From the cell containing the given text, extract its center point as [x, y] coordinate. 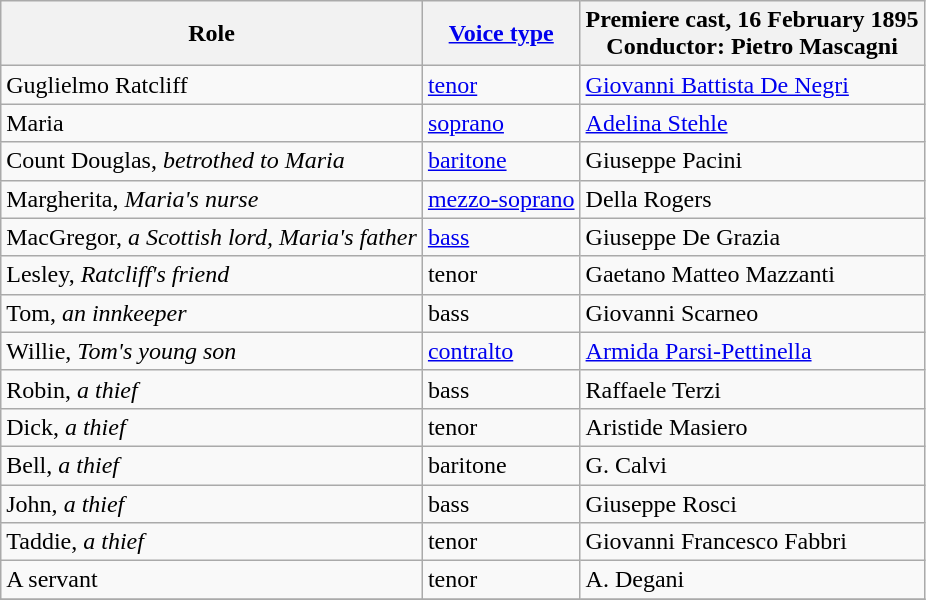
Margherita, Maria's nurse [212, 199]
Aristide Masiero [752, 427]
mezzo-soprano [501, 199]
Voice type [501, 34]
Tom, an innkeeper [212, 313]
Giuseppe De Grazia [752, 237]
Giovanni Scarneo [752, 313]
Count Douglas, betrothed to Maria [212, 161]
Bell, a thief [212, 465]
Giovanni Francesco Fabbri [752, 542]
MacGregor, a Scottish lord, Maria's father [212, 237]
Taddie, a thief [212, 542]
A. Degani [752, 580]
Premiere cast, 16 February 1895Conductor: Pietro Mascagni [752, 34]
A servant [212, 580]
Giuseppe Rosci [752, 503]
Gaetano Matteo Mazzanti [752, 275]
Armida Parsi-Pettinella [752, 351]
Raffaele Terzi [752, 389]
Giuseppe Pacini [752, 161]
Role [212, 34]
Guglielmo Ratcliff [212, 85]
Robin, a thief [212, 389]
contralto [501, 351]
Lesley, Ratcliff's friend [212, 275]
Dick, a thief [212, 427]
John, a thief [212, 503]
Giovanni Battista De Negri [752, 85]
Willie, Tom's young son [212, 351]
soprano [501, 123]
Della Rogers [752, 199]
Maria [212, 123]
G. Calvi [752, 465]
Adelina Stehle [752, 123]
